Capture the cell that displays the provided text and extract its [X, Y] central coordinate. 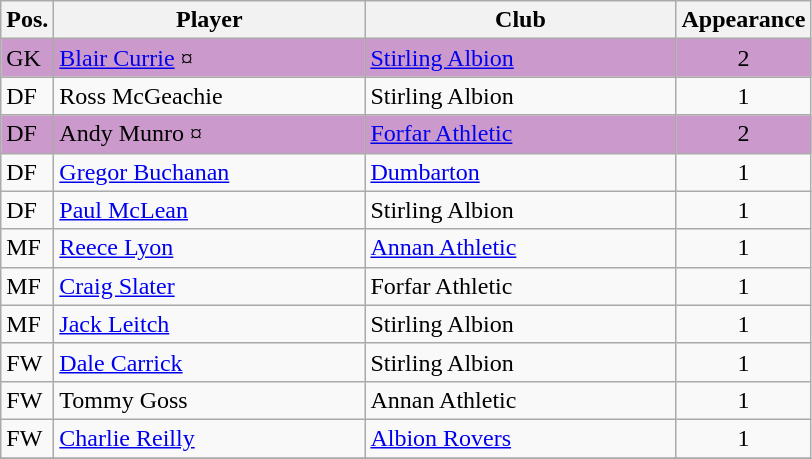
Player [210, 20]
Dale Carrick [210, 362]
Appearance [744, 20]
Pos. [28, 20]
Jack Leitch [210, 324]
Charlie Reilly [210, 438]
Tommy Goss [210, 400]
GK [28, 58]
Ross McGeachie [210, 96]
Dumbarton [520, 172]
Gregor Buchanan [210, 172]
Reece Lyon [210, 248]
Club [520, 20]
Craig Slater [210, 286]
Paul McLean [210, 210]
Andy Munro ¤ [210, 134]
Albion Rovers [520, 438]
Blair Currie ¤ [210, 58]
